Scan for the cell matching the given text and deliver its (X, Y) coordinate at center. 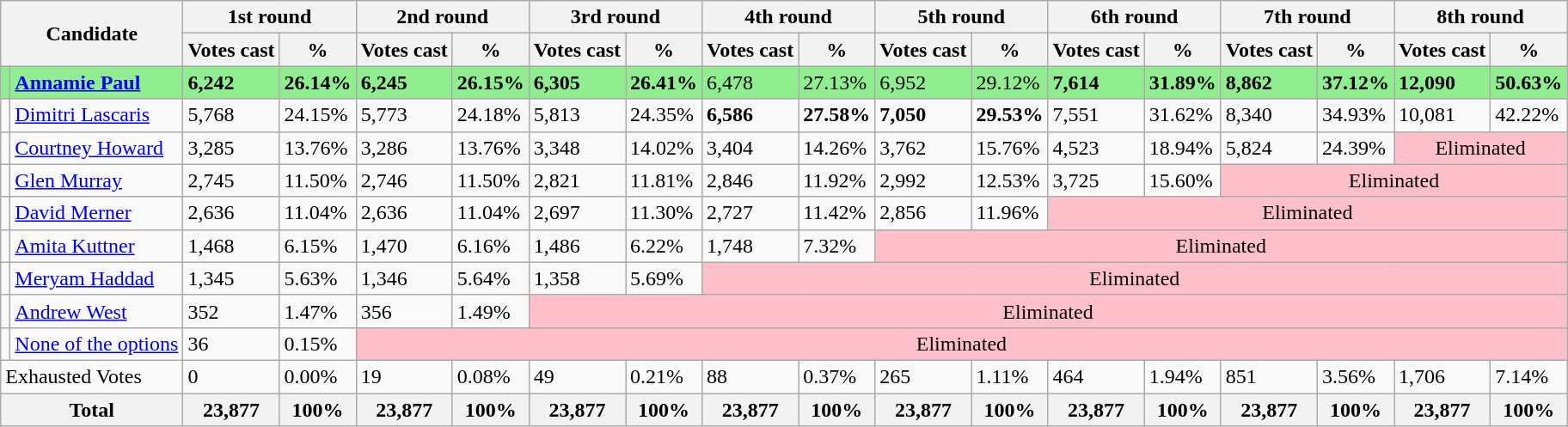
27.58% (837, 115)
352 (231, 311)
1.47% (318, 311)
4,523 (1096, 148)
6,952 (923, 82)
88 (750, 376)
1,345 (231, 278)
31.62% (1183, 115)
2,727 (750, 213)
3,348 (577, 148)
Exhausted Votes (92, 376)
3.56% (1355, 376)
0.08% (490, 376)
2,821 (577, 180)
5.69% (664, 278)
1,748 (750, 246)
Candidate (92, 34)
2,746 (404, 180)
8th round (1480, 17)
26.14% (318, 82)
1,470 (404, 246)
27.13% (837, 82)
12.53% (1009, 180)
29.12% (1009, 82)
1,468 (231, 246)
14.02% (664, 148)
6.16% (490, 246)
3,762 (923, 148)
6,478 (750, 82)
3,285 (231, 148)
11.42% (837, 213)
14.26% (837, 148)
Annamie Paul (96, 82)
2,697 (577, 213)
851 (1269, 376)
7,614 (1096, 82)
6th round (1135, 17)
5,773 (404, 115)
1,706 (1442, 376)
24.35% (664, 115)
2,992 (923, 180)
11.81% (664, 180)
1,486 (577, 246)
265 (923, 376)
18.94% (1183, 148)
2,745 (231, 180)
5,813 (577, 115)
26.15% (490, 82)
6,242 (231, 82)
5,768 (231, 115)
Courtney Howard (96, 148)
34.93% (1355, 115)
7.32% (837, 246)
6.15% (318, 246)
2,846 (750, 180)
50.63% (1528, 82)
464 (1096, 376)
2,856 (923, 213)
Meryam Haddad (96, 278)
3rd round (616, 17)
5.64% (490, 278)
31.89% (1183, 82)
Total (92, 410)
8,862 (1269, 82)
3,725 (1096, 180)
None of the options (96, 344)
6.22% (664, 246)
42.22% (1528, 115)
5.63% (318, 278)
24.15% (318, 115)
1.94% (1183, 376)
37.12% (1355, 82)
6,305 (577, 82)
49 (577, 376)
12,090 (1442, 82)
0.37% (837, 376)
6,586 (750, 115)
15.76% (1009, 148)
Andrew West (96, 311)
8,340 (1269, 115)
David Merner (96, 213)
0 (231, 376)
29.53% (1009, 115)
Glen Murray (96, 180)
2nd round (442, 17)
356 (404, 311)
11.30% (664, 213)
4th round (789, 17)
Amita Kuttner (96, 246)
1st round (270, 17)
10,081 (1442, 115)
5th round (961, 17)
11.96% (1009, 213)
1.49% (490, 311)
7.14% (1528, 376)
1.11% (1009, 376)
11.92% (837, 180)
24.18% (490, 115)
36 (231, 344)
Dimitri Lascaris (96, 115)
6,245 (404, 82)
0.15% (318, 344)
19 (404, 376)
7,551 (1096, 115)
7,050 (923, 115)
5,824 (1269, 148)
26.41% (664, 82)
1,358 (577, 278)
0.00% (318, 376)
0.21% (664, 376)
1,346 (404, 278)
3,286 (404, 148)
7th round (1307, 17)
3,404 (750, 148)
15.60% (1183, 180)
24.39% (1355, 148)
